Capture the cell that displays the provided text and extract its (x, y) central coordinate. 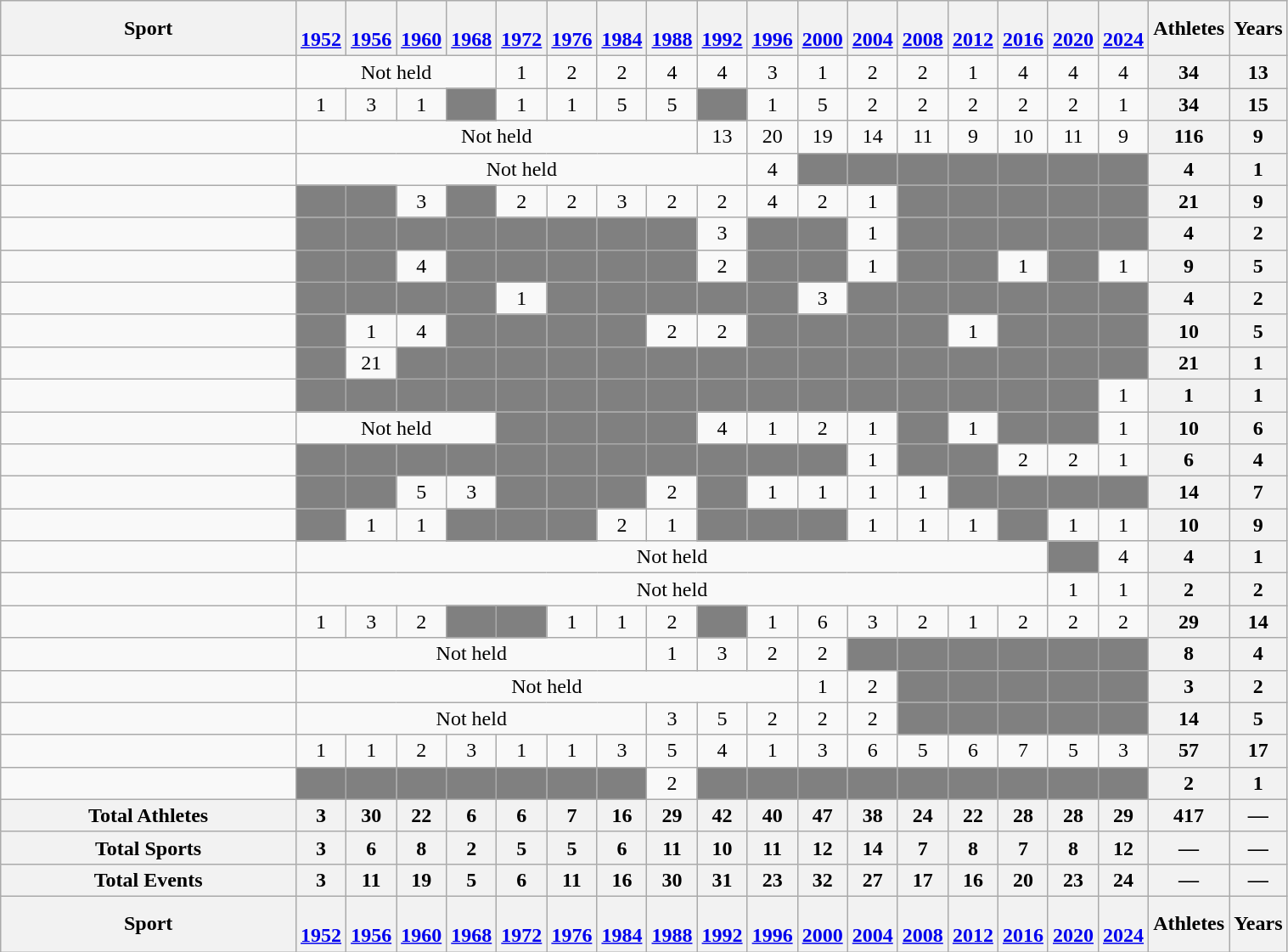
47 (822, 815)
Total Athletes (149, 815)
116 (1189, 137)
Total Events (149, 880)
Total Sports (149, 848)
42 (722, 815)
38 (873, 815)
15 (1258, 104)
31 (722, 880)
40 (773, 815)
417 (1189, 815)
27 (873, 880)
57 (1189, 751)
32 (822, 880)
